Locate the cell with the specified text and output its [x, y] center coordinate. 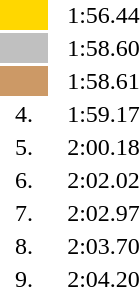
6. [24, 180]
5. [24, 147]
8. [24, 246]
4. [24, 114]
7. [24, 213]
